Pinpoint the cell where the given text exists, returning its [X, Y] midpoint coordinate. 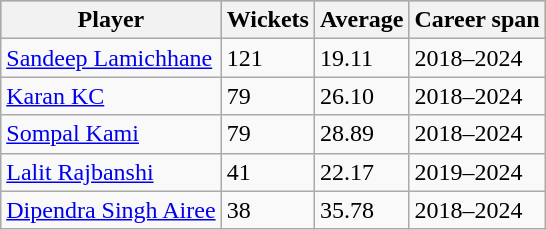
121 [268, 58]
Sandeep Lamichhane [111, 58]
28.89 [362, 134]
26.10 [362, 96]
Wickets [268, 20]
41 [268, 172]
Career span [477, 20]
Dipendra Singh Airee [111, 210]
2019–2024 [477, 172]
22.17 [362, 172]
35.78 [362, 210]
19.11 [362, 58]
Player [111, 20]
38 [268, 210]
Lalit Rajbanshi [111, 172]
Karan KC [111, 96]
Average [362, 20]
Sompal Kami [111, 134]
